Detect which cell encompasses the target text, then output its (x, y) center coordinate. 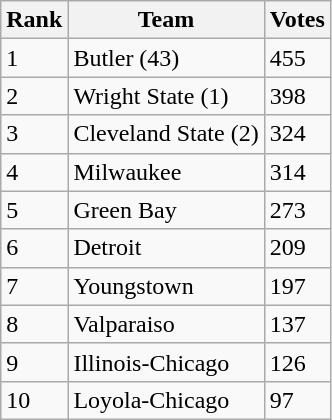
126 (297, 362)
Valparaiso (166, 324)
1 (34, 58)
8 (34, 324)
4 (34, 172)
Team (166, 20)
Green Bay (166, 210)
398 (297, 96)
Detroit (166, 248)
97 (297, 400)
197 (297, 286)
Loyola-Chicago (166, 400)
2 (34, 96)
455 (297, 58)
Cleveland State (2) (166, 134)
324 (297, 134)
3 (34, 134)
6 (34, 248)
5 (34, 210)
Milwaukee (166, 172)
137 (297, 324)
Wright State (1) (166, 96)
Illinois-Chicago (166, 362)
209 (297, 248)
10 (34, 400)
Rank (34, 20)
9 (34, 362)
Butler (43) (166, 58)
7 (34, 286)
Votes (297, 20)
273 (297, 210)
314 (297, 172)
Youngstown (166, 286)
